Determine the [x, y] coordinate at the center of the cell enclosing the given text.  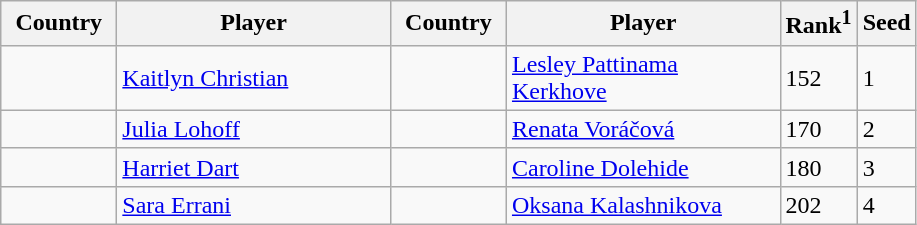
152 [818, 78]
Oksana Kalashnikova [643, 205]
Kaitlyn Christian [254, 78]
2 [886, 129]
3 [886, 167]
Seed [886, 24]
Lesley Pattinama Kerkhove [643, 78]
202 [818, 205]
180 [818, 167]
Julia Lohoff [254, 129]
170 [818, 129]
Rank1 [818, 24]
1 [886, 78]
4 [886, 205]
Renata Voráčová [643, 129]
Harriet Dart [254, 167]
Sara Errani [254, 205]
Caroline Dolehide [643, 167]
